Extract the (x, y) coordinate from the center of the cell holding the provided text.  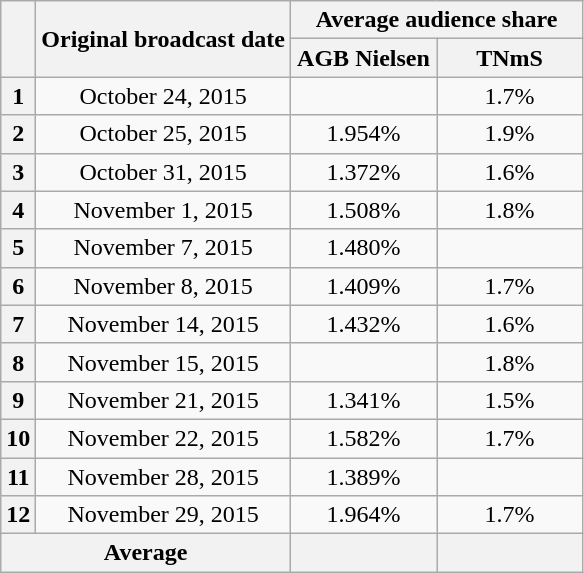
4 (18, 210)
November 8, 2015 (164, 286)
1.389% (363, 477)
12 (18, 515)
November 22, 2015 (164, 438)
November 1, 2015 (164, 210)
3 (18, 172)
AGB Nielsen (363, 58)
1.954% (363, 134)
Average audience share (436, 20)
1.372% (363, 172)
October 24, 2015 (164, 96)
Original broadcast date (164, 39)
November 7, 2015 (164, 248)
November 21, 2015 (164, 400)
1 (18, 96)
1.480% (363, 248)
2 (18, 134)
October 25, 2015 (164, 134)
November 29, 2015 (164, 515)
1.432% (363, 324)
TNmS (509, 58)
11 (18, 477)
November 28, 2015 (164, 477)
Average (146, 553)
1.341% (363, 400)
9 (18, 400)
7 (18, 324)
8 (18, 362)
6 (18, 286)
5 (18, 248)
1.5% (509, 400)
10 (18, 438)
1.9% (509, 134)
1.964% (363, 515)
1.582% (363, 438)
1.508% (363, 210)
1.409% (363, 286)
November 14, 2015 (164, 324)
October 31, 2015 (164, 172)
November 15, 2015 (164, 362)
